Extract the (X, Y) coordinate from the center of the cell holding the provided text.  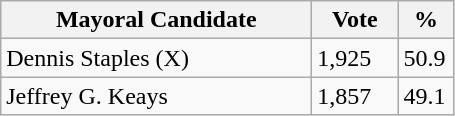
Vote (355, 20)
49.1 (426, 96)
% (426, 20)
50.9 (426, 58)
1,857 (355, 96)
Jeffrey G. Keays (156, 96)
Dennis Staples (X) (156, 58)
Mayoral Candidate (156, 20)
1,925 (355, 58)
